Detect which cell encompasses the target text, then output its [x, y] center coordinate. 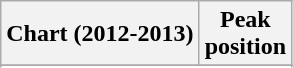
Chart (2012-2013) [100, 34]
Peak position [245, 34]
